For the text-containing cell, return its midpoint in (X, Y) coordinate format. 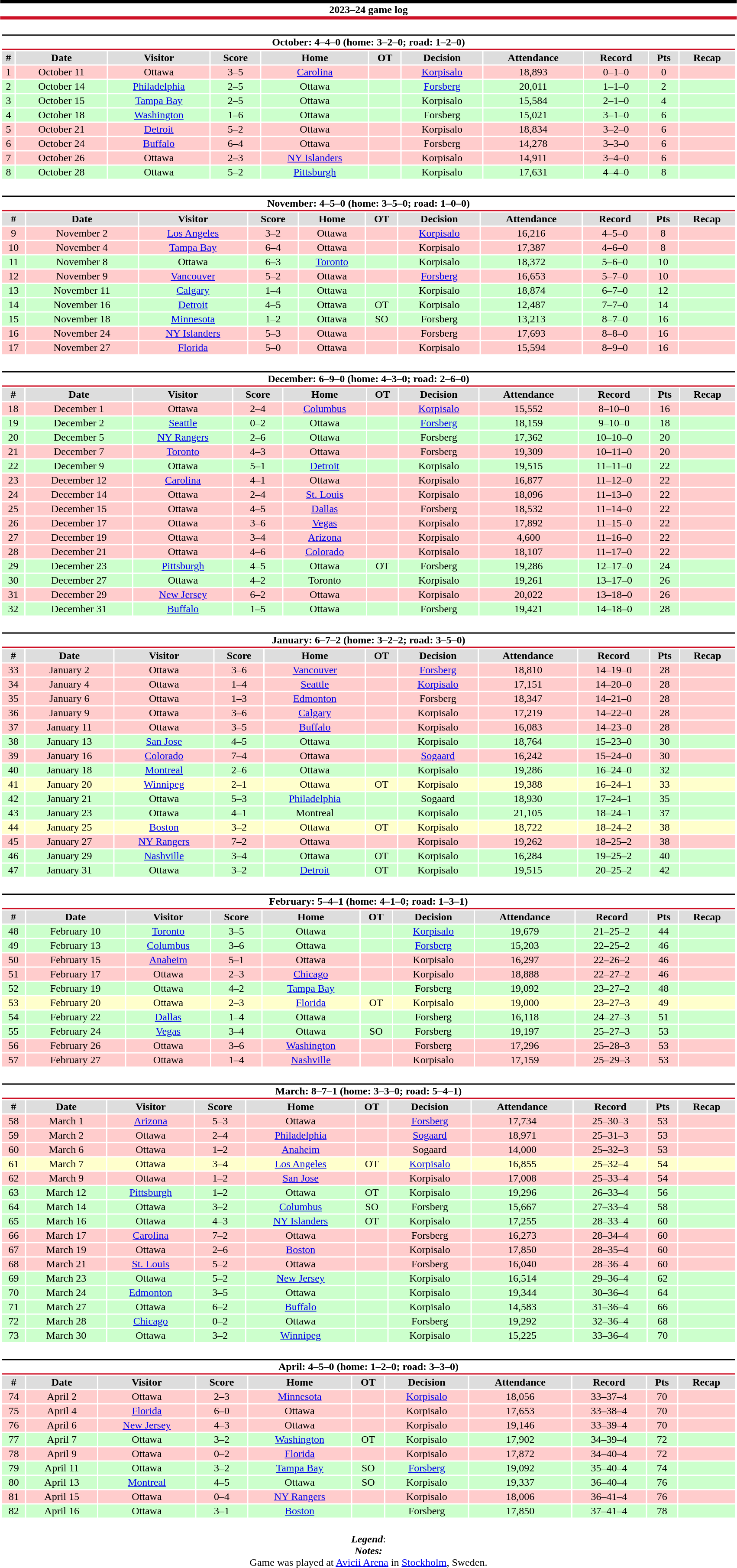
27 (13, 538)
25–27–3 (612, 1032)
January 21 (69, 799)
3–2–0 (616, 130)
34–39–4 (609, 1440)
17,159 (525, 1060)
36 (13, 713)
April: 4–5–0 (home: 1–2–0; road: 3–3–0) (368, 1367)
March 27 (66, 1307)
7 (9, 158)
3–1–0 (616, 115)
17,151 (528, 684)
23–27–3 (612, 1003)
March 2 (66, 1136)
March 23 (66, 1279)
17,008 (522, 1178)
22–25–2 (612, 946)
29 (13, 566)
January 6 (69, 699)
April 9 (61, 1454)
4–4–0 (616, 172)
December 5 (79, 437)
18,056 (520, 1396)
25–31–3 (610, 1136)
61 (13, 1164)
18,888 (525, 974)
October 28 (61, 172)
43 (13, 813)
18–24–1 (614, 813)
11–16–0 (614, 538)
11–14–0 (614, 509)
36–40–4 (609, 1482)
19,337 (520, 1482)
16,242 (528, 756)
March 1 (66, 1121)
17,653 (520, 1411)
15–24–0 (614, 756)
15,667 (522, 1207)
4–6 (258, 552)
1–1–0 (616, 86)
21,105 (528, 813)
16,514 (522, 1279)
5–0 (273, 348)
16,273 (522, 1235)
18,834 (533, 130)
16–24–0 (614, 770)
April 13 (61, 1482)
21 (13, 452)
10–11–0 (614, 452)
15,584 (533, 101)
October: 4–4–0 (home: 3–2–0; road: 1–2–0) (368, 42)
16,040 (522, 1264)
17,872 (520, 1454)
16–24–1 (614, 785)
36–41–4 (609, 1497)
19,197 (525, 1032)
11 (13, 262)
7–7–0 (615, 305)
81 (14, 1497)
March 6 (66, 1149)
23–27–2 (612, 988)
63 (13, 1193)
April 11 (61, 1468)
December 27 (79, 580)
77 (14, 1440)
December 23 (79, 566)
22–26–2 (612, 960)
17,255 (522, 1221)
March 14 (66, 1207)
14–18–0 (614, 609)
13 (13, 291)
February: 5–4–1 (home: 4–1–0; road: 1–3–1) (368, 901)
39 (13, 756)
1–6 (236, 115)
February 27 (75, 1060)
28–36–4 (610, 1264)
33–39–4 (609, 1425)
37–41–4 (609, 1511)
December 31 (79, 609)
19,292 (522, 1321)
14,911 (533, 158)
December 9 (79, 466)
January 9 (69, 713)
0–1–0 (616, 72)
18–25–2 (614, 842)
17,631 (533, 172)
18,347 (528, 699)
11–11–0 (614, 466)
26–33–4 (610, 1193)
5 (9, 130)
February 13 (75, 946)
6–3 (273, 262)
October 14 (61, 86)
19,309 (529, 452)
18,096 (529, 494)
14–22–0 (614, 713)
22–27–2 (612, 974)
19–25–2 (614, 856)
28–33–4 (610, 1221)
17,362 (529, 437)
January 29 (69, 856)
8–9–0 (615, 348)
November 18 (82, 319)
October 15 (61, 101)
19,000 (525, 1003)
9–10–0 (614, 423)
57 (13, 1060)
25–28–3 (612, 1045)
19,261 (529, 580)
December 2 (79, 423)
18,722 (528, 827)
82 (14, 1511)
16,297 (525, 960)
15 (13, 319)
January 31 (69, 870)
November 4 (82, 247)
November 11 (82, 291)
April 6 (61, 1425)
5–6–0 (615, 262)
February 20 (75, 1003)
45 (13, 842)
16,284 (528, 856)
March 9 (66, 1178)
18–24–2 (614, 827)
25–32–3 (610, 1149)
13–17–0 (614, 580)
17,296 (525, 1045)
41 (13, 785)
35–40–4 (609, 1468)
11–12–0 (614, 480)
2023–24 game log (368, 10)
October 24 (61, 143)
April 4 (61, 1411)
18,874 (531, 291)
January 25 (69, 827)
December 29 (79, 595)
9 (13, 234)
December 17 (79, 523)
2–1–0 (616, 101)
1–3 (239, 699)
19,146 (520, 1425)
71 (13, 1307)
January 13 (69, 741)
October 21 (61, 130)
34 (13, 684)
March: 8–7–1 (home: 3–3–0; road: 5–4–1) (368, 1091)
15,594 (531, 348)
8–7–0 (615, 319)
33–36–4 (610, 1336)
February 10 (75, 931)
February 22 (75, 1017)
November 16 (82, 305)
March 21 (66, 1264)
29–36–4 (610, 1279)
16,216 (531, 234)
13–18–0 (614, 595)
16,083 (528, 727)
November: 4–5–0 (home: 3–5–0; road: 1–0–0) (368, 204)
December 12 (79, 480)
1–5 (258, 609)
14–23–0 (614, 727)
April 2 (61, 1396)
11–13–0 (614, 494)
7–4 (239, 756)
21–25–2 (612, 931)
14–19–0 (614, 670)
October 11 (61, 72)
3–1 (222, 1511)
28–34–4 (610, 1235)
January 2 (69, 670)
6–7–0 (615, 291)
14,583 (522, 1307)
32–36–4 (610, 1321)
4–5–0 (615, 234)
19,262 (528, 842)
November 27 (82, 348)
27–33–4 (610, 1207)
12,487 (531, 305)
January 11 (69, 727)
October 18 (61, 115)
October 26 (61, 158)
25–33–4 (610, 1178)
March 19 (66, 1250)
3 (9, 101)
March 7 (66, 1164)
February 24 (75, 1032)
18,810 (528, 670)
17–24–1 (614, 799)
December 15 (79, 509)
December 1 (79, 409)
February 17 (75, 974)
16,653 (531, 276)
65 (13, 1221)
November 2 (82, 234)
67 (13, 1250)
November 8 (82, 262)
January 20 (69, 785)
14,278 (533, 143)
31 (13, 595)
12–17–0 (614, 566)
50 (13, 960)
19 (13, 423)
0–4 (222, 1497)
20,011 (533, 86)
25 (13, 509)
January 16 (69, 756)
33–38–4 (609, 1411)
19,344 (522, 1292)
17,892 (529, 523)
November 24 (82, 333)
33–37–4 (609, 1396)
19,679 (525, 931)
23 (13, 480)
25–29–3 (612, 1060)
18,372 (531, 262)
14,000 (522, 1149)
15–23–0 (614, 741)
2–1 (239, 785)
18,159 (529, 423)
4,600 (529, 538)
March 17 (66, 1235)
February 19 (75, 988)
73 (13, 1336)
13,213 (531, 319)
24–27–3 (612, 1017)
April 15 (61, 1497)
31–36–4 (610, 1307)
28–35–4 (610, 1250)
18,006 (520, 1497)
15,552 (529, 409)
17,734 (522, 1121)
16,877 (529, 480)
19,388 (528, 785)
3–4–0 (616, 158)
15,225 (522, 1336)
18,971 (522, 1136)
34–40–4 (609, 1454)
January 23 (69, 813)
March 28 (66, 1321)
10–10–0 (614, 437)
17 (13, 348)
15,021 (533, 115)
January 27 (69, 842)
16,118 (525, 1017)
11–15–0 (614, 523)
November 9 (82, 276)
25–30–3 (610, 1121)
16,855 (522, 1164)
January: 6–7–2 (home: 3–2–2; road: 3–5–0) (368, 640)
5–7–0 (615, 276)
18,764 (528, 741)
14–20–0 (614, 684)
19,421 (529, 609)
55 (13, 1032)
18,893 (533, 72)
6–0 (222, 1411)
59 (13, 1136)
December 7 (79, 452)
15,203 (525, 946)
December 14 (79, 494)
69 (13, 1279)
April 7 (61, 1440)
0 (664, 72)
18,930 (528, 799)
March 24 (66, 1292)
December 19 (79, 538)
March 12 (66, 1193)
14–21–0 (614, 699)
20,022 (529, 595)
3–3–0 (616, 143)
52 (13, 988)
11–17–0 (614, 552)
17,219 (528, 713)
18,532 (529, 509)
8–8–0 (615, 333)
January 18 (69, 770)
4–6–0 (615, 247)
30–36–4 (610, 1292)
January 4 (69, 684)
75 (14, 1411)
17,693 (531, 333)
April 16 (61, 1511)
20–25–2 (614, 870)
80 (14, 1482)
March 16 (66, 1221)
8–10–0 (614, 409)
47 (13, 870)
17,902 (520, 1440)
February 26 (75, 1045)
1 (9, 72)
79 (14, 1468)
December: 6–9–0 (home: 4–3–0; road: 2–6–0) (368, 379)
March 30 (66, 1336)
17,387 (531, 247)
19,296 (522, 1193)
December 21 (79, 552)
25–32–4 (610, 1164)
February 15 (75, 960)
18,107 (529, 552)
